Extract the (X, Y) coordinate from the center of the cell holding the provided text.  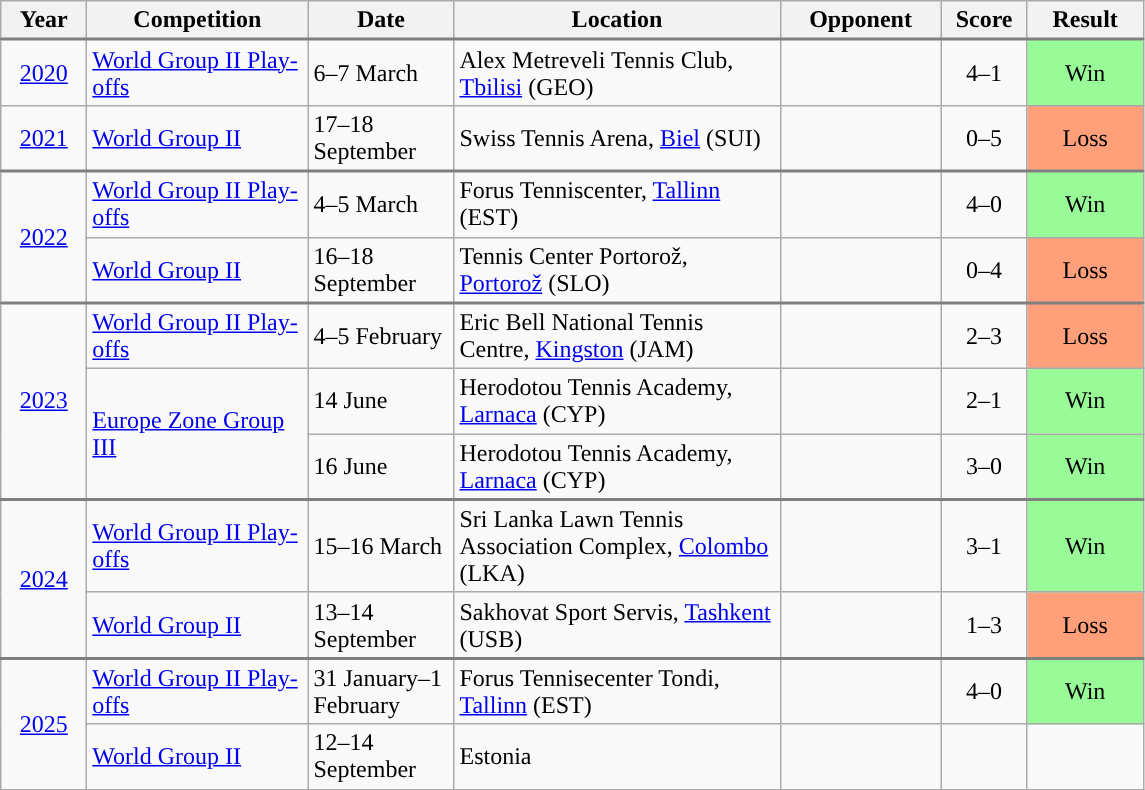
Eric Bell National Tennis Centre, Kingston (JAM) (617, 336)
Year (44, 20)
Result (1085, 20)
Europe Zone Group III (198, 434)
15–16 March (381, 546)
17–18 September (381, 138)
6–7 March (381, 73)
Alex Metreveli Tennis Club, Tbilisi (GEO) (617, 73)
2025 (44, 724)
4–1 (984, 73)
Sri Lanka Lawn Tennis Association Complex, Colombo (LKA) (617, 546)
Tennis Center Portorož, Portorož (SLO) (617, 270)
Opponent (860, 20)
14 June (381, 402)
2021 (44, 138)
2023 (44, 402)
4–5 March (381, 204)
0–4 (984, 270)
2–3 (984, 336)
Estonia (617, 756)
3–1 (984, 546)
Date (381, 20)
Location (617, 20)
2–1 (984, 402)
3–0 (984, 467)
1–3 (984, 625)
2024 (44, 580)
Sakhovat Sport Servis, Tashkent (USB) (617, 625)
Forus Tennisecenter Tondi, Tallinn (EST) (617, 691)
4–5 February (381, 336)
2020 (44, 73)
31 January–1 February (381, 691)
Forus Tenniscenter, Tallinn (EST) (617, 204)
16–18 September (381, 270)
0–5 (984, 138)
Swiss Tennis Arena, Biel (SUI) (617, 138)
13–14 September (381, 625)
12–14 September (381, 756)
16 June (381, 467)
Score (984, 20)
2022 (44, 237)
Competition (198, 20)
